From the cell containing the given text, extract its center point as [X, Y] coordinate. 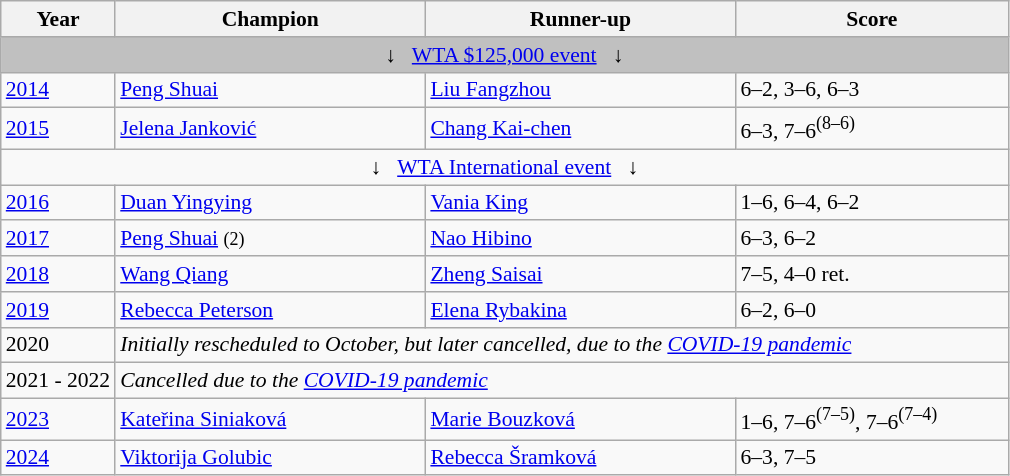
6–2, 6–0 [872, 310]
2017 [58, 239]
Marie Bouzková [580, 420]
2014 [58, 90]
2023 [58, 420]
Viktorija Golubic [270, 458]
Kateřina Siniaková [270, 420]
Zheng Saisai [580, 274]
7–5, 4–0 ret. [872, 274]
Champion [270, 19]
Jelena Janković [270, 128]
Elena Rybakina [580, 310]
Peng Shuai [270, 90]
↓ WTA $125,000 event ↓ [504, 55]
Initially rescheduled to October, but later cancelled, due to the COVID-19 pandemic [562, 345]
Duan Yingying [270, 203]
Nao Hibino [580, 239]
1–6, 6–4, 6–2 [872, 203]
Peng Shuai (2) [270, 239]
Rebecca Šramková [580, 458]
Cancelled due to the COVID-19 pandemic [562, 381]
Year [58, 19]
2021 - 2022 [58, 381]
2020 [58, 345]
2015 [58, 128]
Runner-up [580, 19]
6–3, 6–2 [872, 239]
Wang Qiang [270, 274]
2019 [58, 310]
1–6, 7–6(7–5), 7–6(7–4) [872, 420]
Liu Fangzhou [580, 90]
2016 [58, 203]
Score [872, 19]
6–2, 3–6, 6–3 [872, 90]
Chang Kai-chen [580, 128]
6–3, 7–5 [872, 458]
6–3, 7–6(8–6) [872, 128]
Rebecca Peterson [270, 310]
2024 [58, 458]
Vania King [580, 203]
↓ WTA International event ↓ [504, 167]
2018 [58, 274]
